Determine the (x, y) coordinate at the center of the cell enclosing the given text.  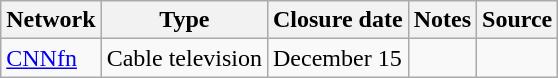
Closure date (338, 20)
Network (51, 20)
Cable television (184, 58)
December 15 (338, 58)
Type (184, 20)
Notes (442, 20)
Source (518, 20)
CNNfn (51, 58)
